Return (X, Y) of the center of cell containing provided text 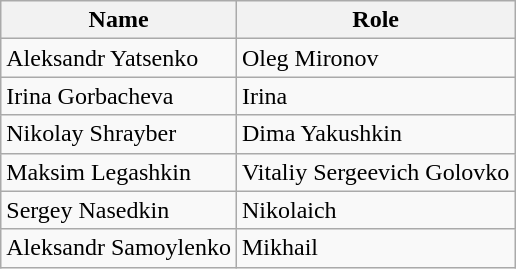
Sergey Nasedkin (119, 210)
Role (375, 20)
Oleg Mironov (375, 58)
Nikolaich (375, 210)
Vitaliy Sergeevich Golovko (375, 172)
Nikolay Shrayber (119, 134)
Maksim Legashkin (119, 172)
Aleksandr Yatsenko (119, 58)
Irina (375, 96)
Aleksandr Samoylenko (119, 248)
Name (119, 20)
Dima Yakushkin (375, 134)
Irina Gorbacheva (119, 96)
Mikhail (375, 248)
